Search for the cell housing the specified text and yield its (x, y) center coordinate. 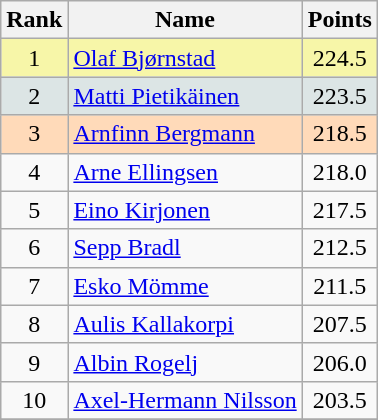
7 (34, 286)
Points (340, 20)
224.5 (340, 58)
4 (34, 172)
10 (34, 400)
3 (34, 134)
218.0 (340, 172)
Albin Rogelj (185, 362)
217.5 (340, 210)
Name (185, 20)
8 (34, 324)
203.5 (340, 400)
1 (34, 58)
212.5 (340, 248)
Matti Pietikäinen (185, 96)
Aulis Kallakorpi (185, 324)
211.5 (340, 286)
9 (34, 362)
Arnfinn Bergmann (185, 134)
Olaf Bjørnstad (185, 58)
5 (34, 210)
2 (34, 96)
218.5 (340, 134)
206.0 (340, 362)
Arne Ellingsen (185, 172)
223.5 (340, 96)
Rank (34, 20)
Esko Mömme (185, 286)
6 (34, 248)
Axel-Hermann Nilsson (185, 400)
207.5 (340, 324)
Eino Kirjonen (185, 210)
Sepp Bradl (185, 248)
